Return (x, y) of the center of cell containing provided text 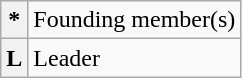
Founding member(s) (134, 20)
Leader (134, 58)
L (14, 58)
* (14, 20)
